Output the [X, Y] coordinate of the center of the cell containing the given text.  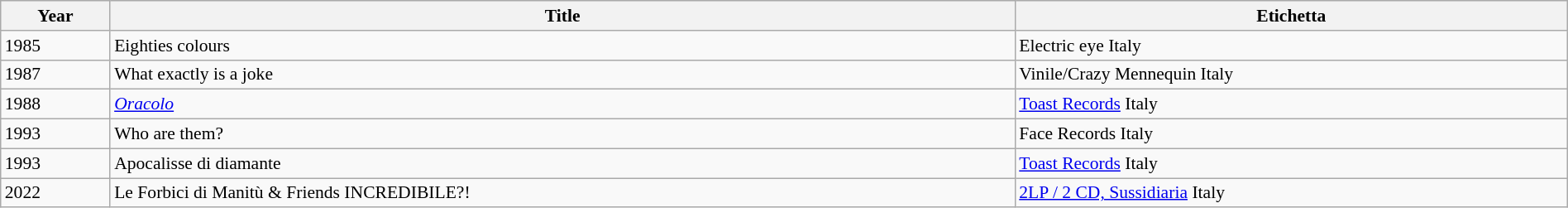
Year [55, 16]
Etichetta [1291, 16]
Le Forbici di Manitù & Friends INCREDIBILE?! [562, 192]
Electric eye Italy [1291, 45]
Who are them? [562, 133]
Apocalisse di diamante [562, 163]
Title [562, 16]
1985 [55, 45]
Oracolo [562, 104]
Eighties colours [562, 45]
Vinile/Crazy Mennequin Italy [1291, 75]
What exactly is a joke [562, 75]
Face Records Italy [1291, 133]
2LP / 2 CD, Sussidiaria Italy [1291, 192]
1988 [55, 104]
1987 [55, 75]
2022 [55, 192]
